Scan for the cell matching the given text and deliver its [x, y] coordinate at center. 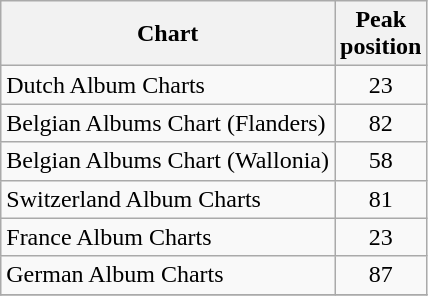
81 [380, 199]
Belgian Albums Chart (Wallonia) [168, 161]
Belgian Albums Chart (Flanders) [168, 123]
Switzerland Album Charts [168, 199]
Dutch Album Charts [168, 85]
87 [380, 275]
58 [380, 161]
France Album Charts [168, 237]
82 [380, 123]
Chart [168, 34]
Peakposition [380, 34]
German Album Charts [168, 275]
